Capture the cell that displays the provided text and extract its [x, y] central coordinate. 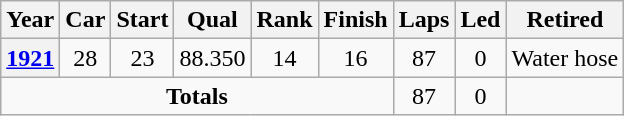
Rank [284, 20]
23 [142, 58]
28 [86, 58]
88.350 [212, 58]
Totals [197, 96]
Retired [565, 20]
Water hose [565, 58]
Start [142, 20]
1921 [30, 58]
Qual [212, 20]
Laps [424, 20]
Finish [356, 20]
Led [480, 20]
Car [86, 20]
Year [30, 20]
16 [356, 58]
14 [284, 58]
